Return the (x, y) coordinate for the center point of the cell that contains the specified text.  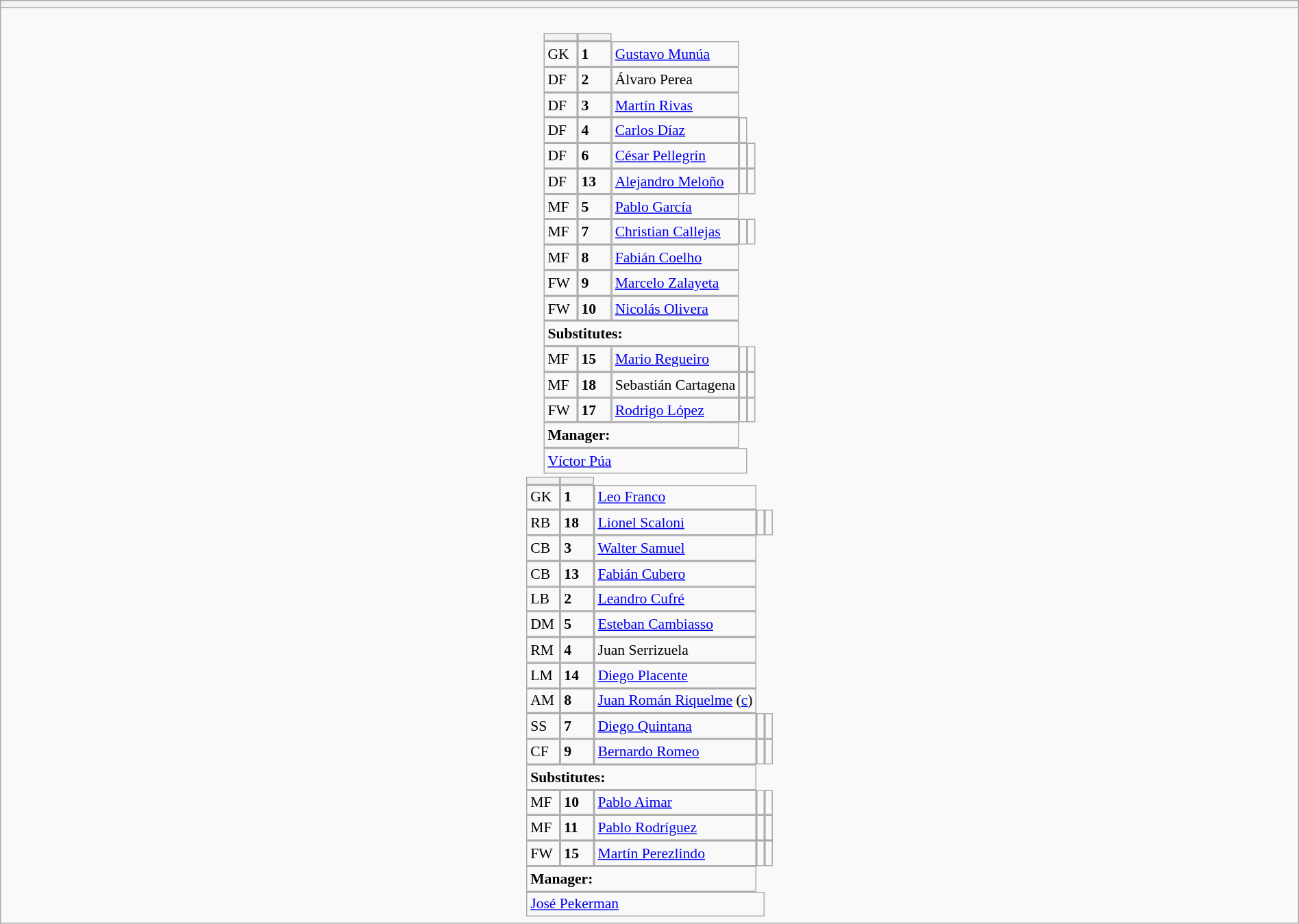
Gustavo Munúa (676, 53)
Pablo García (676, 207)
Carlos Díaz (676, 130)
Fabián Coelho (676, 258)
14 (577, 675)
17 (595, 410)
LM (543, 675)
Alejandro Meloño (676, 181)
Martín Rivas (676, 105)
Víctor Púa (645, 460)
Rodrigo López (676, 410)
Nicolás Olivera (676, 308)
Álvaro Perea (676, 79)
RB (543, 522)
Juan Serrizuela (676, 649)
Pablo Aimar (676, 803)
Christian Callejas (676, 232)
Leo Franco (676, 497)
José Pekerman (645, 904)
6 (595, 156)
Mario Regueiro (676, 359)
CF (543, 752)
Leandro Cufré (676, 599)
Martín Perezlindo (676, 853)
Esteban Cambiasso (676, 625)
Walter Samuel (676, 548)
Fabián Cubero (676, 574)
Diego Quintana (676, 726)
César Pellegrín (676, 156)
SS (543, 726)
LB (543, 599)
DM (543, 625)
Juan Román Riquelme (c) (676, 700)
AM (543, 700)
11 (577, 827)
Marcelo Zalayeta (676, 282)
Sebastián Cartagena (676, 385)
Lionel Scaloni (676, 522)
RM (543, 649)
Pablo Rodríguez (676, 827)
Diego Placente (676, 675)
Bernardo Romeo (676, 752)
